Provide the (x, y) coordinate of the cell's center where the given text is located.  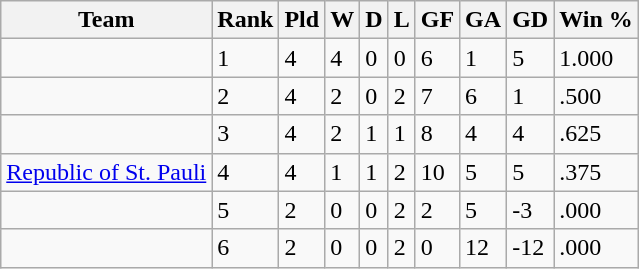
L (402, 20)
7 (437, 96)
D (374, 20)
W (342, 20)
8 (437, 134)
-3 (530, 210)
3 (246, 134)
1.000 (596, 58)
10 (437, 172)
GA (484, 20)
-12 (530, 248)
.500 (596, 96)
Win % (596, 20)
Rank (246, 20)
GF (437, 20)
.375 (596, 172)
Pld (302, 20)
Republic of St. Pauli (106, 172)
GD (530, 20)
.625 (596, 134)
12 (484, 248)
Team (106, 20)
